For the text-containing cell, return its midpoint in [X, Y] coordinate format. 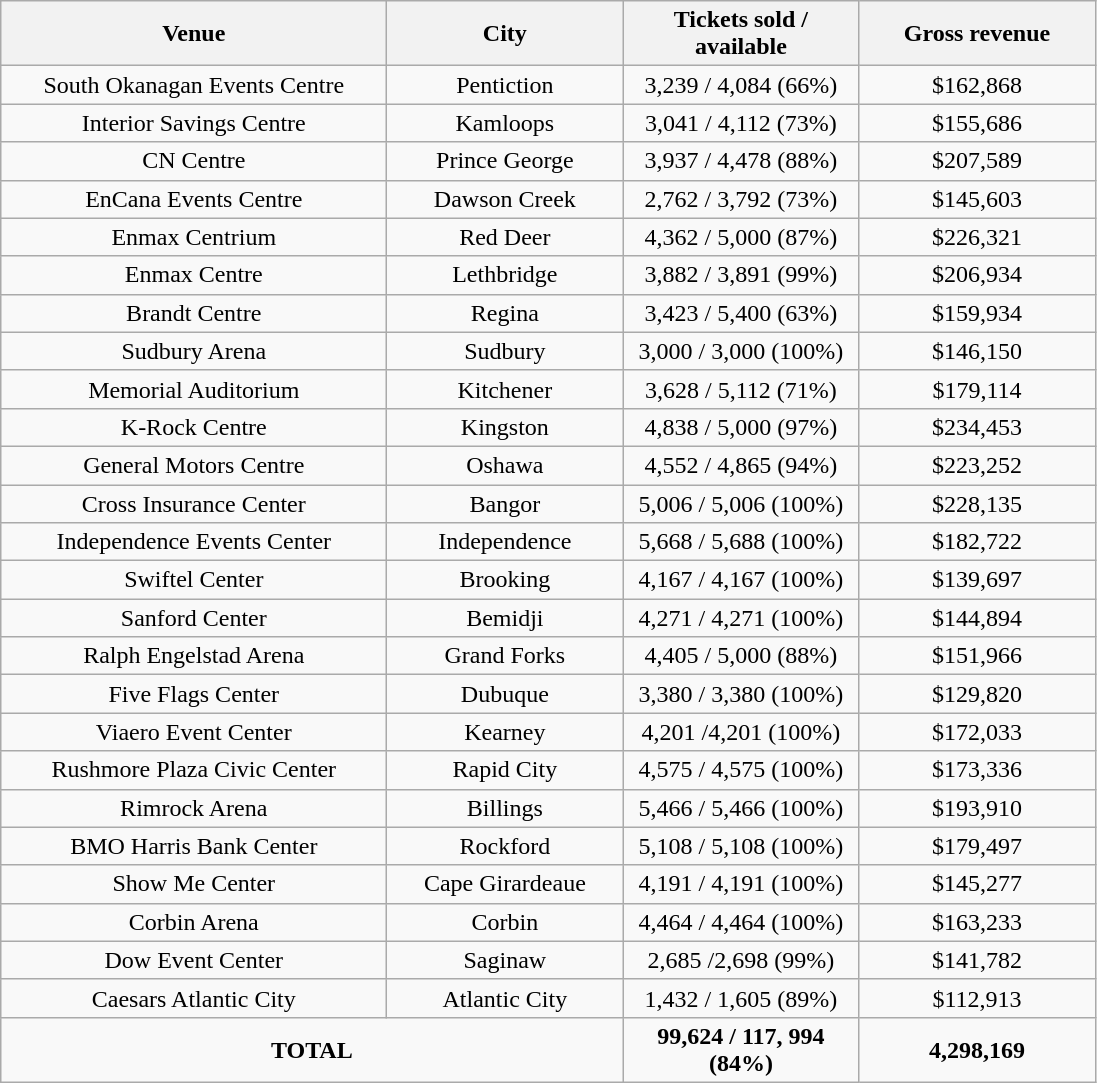
$141,782 [977, 960]
Brooking [505, 580]
$206,934 [977, 275]
CN Centre [194, 161]
$129,820 [977, 694]
$155,686 [977, 123]
Pentiction [505, 85]
4,464 / 4,464 (100%) [741, 922]
$234,453 [977, 427]
Prince George [505, 161]
3,423 / 5,400 (63%) [741, 313]
Sudbury [505, 351]
BMO Harris Bank Center [194, 846]
Dow Event Center [194, 960]
4,191 / 4,191 (100%) [741, 884]
Cape Girardeaue [505, 884]
Independence [505, 542]
$144,894 [977, 618]
Lethbridge [505, 275]
Bangor [505, 503]
4,167 / 4,167 (100%) [741, 580]
4,575 / 4,575 (100%) [741, 770]
3,380 / 3,380 (100%) [741, 694]
Enmax Centre [194, 275]
Show Me Center [194, 884]
$139,697 [977, 580]
City [505, 34]
Kitchener [505, 389]
$179,114 [977, 389]
4,362 / 5,000 (87%) [741, 237]
Caesars Atlantic City [194, 998]
$146,150 [977, 351]
Tickets sold / available [741, 34]
99,624 / 117, 994 (84%) [741, 1050]
General Motors Centre [194, 465]
Corbin Arena [194, 922]
4,271 / 4,271 (100%) [741, 618]
$159,934 [977, 313]
Enmax Centrium [194, 237]
Viaero Event Center [194, 732]
3,000 / 3,000 (100%) [741, 351]
3,041 / 4,112 (73%) [741, 123]
Rapid City [505, 770]
3,239 / 4,084 (66%) [741, 85]
$112,913 [977, 998]
$145,277 [977, 884]
$172,033 [977, 732]
Corbin [505, 922]
$193,910 [977, 808]
3,628 / 5,112 (71%) [741, 389]
3,937 / 4,478 (88%) [741, 161]
5,006 / 5,006 (100%) [741, 503]
TOTAL [312, 1050]
Kingston [505, 427]
K-Rock Centre [194, 427]
$163,233 [977, 922]
Memorial Auditorium [194, 389]
$173,336 [977, 770]
4,405 / 5,000 (88%) [741, 656]
3,882 / 3,891 (99%) [741, 275]
$228,135 [977, 503]
Regina [505, 313]
Grand Forks [505, 656]
$145,603 [977, 199]
Ralph Engelstad Arena [194, 656]
Atlantic City [505, 998]
South Okanagan Events Centre [194, 85]
Dubuque [505, 694]
Rimrock Arena [194, 808]
Swiftel Center [194, 580]
4,552 / 4,865 (94%) [741, 465]
Dawson Creek [505, 199]
5,108 / 5,108 (100%) [741, 846]
Red Deer [505, 237]
2,762 / 3,792 (73%) [741, 199]
Gross revenue [977, 34]
$226,321 [977, 237]
Saginaw [505, 960]
Oshawa [505, 465]
Billings [505, 808]
$151,966 [977, 656]
Kearney [505, 732]
EnCana Events Centre [194, 199]
Independence Events Center [194, 542]
Sanford Center [194, 618]
$179,497 [977, 846]
Bemidji [505, 618]
4,298,169 [977, 1050]
4,201 /4,201 (100%) [741, 732]
Venue [194, 34]
Cross Insurance Center [194, 503]
5,466 / 5,466 (100%) [741, 808]
$207,589 [977, 161]
5,668 / 5,688 (100%) [741, 542]
$223,252 [977, 465]
Kamloops [505, 123]
Interior Savings Centre [194, 123]
$162,868 [977, 85]
1,432 / 1,605 (89%) [741, 998]
2,685 /2,698 (99%) [741, 960]
Rushmore Plaza Civic Center [194, 770]
4,838 / 5,000 (97%) [741, 427]
Brandt Centre [194, 313]
Five Flags Center [194, 694]
$182,722 [977, 542]
Sudbury Arena [194, 351]
Rockford [505, 846]
